Return [x, y] of the center of cell containing provided text 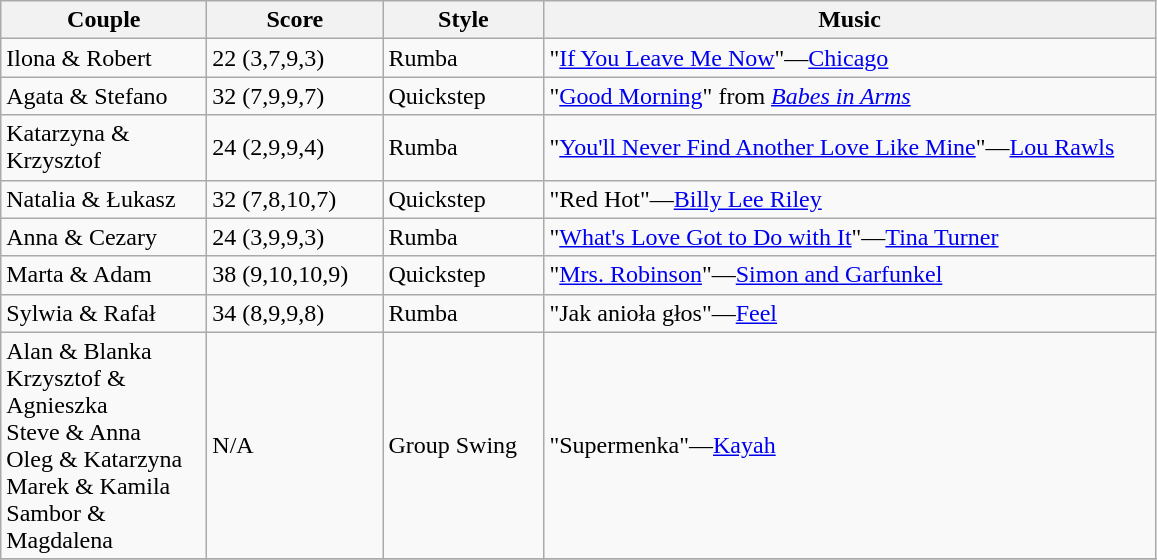
32 (7,8,10,7) [295, 199]
"What's Love Got to Do with It"—Tina Turner [850, 237]
"You'll Never Find Another Love Like Mine"—Lou Rawls [850, 148]
Agata & Stefano [104, 96]
Score [295, 20]
Group Swing [464, 446]
N/A [295, 446]
34 (8,9,9,8) [295, 313]
Sylwia & Rafał [104, 313]
"Supermenka"—Kayah [850, 446]
"Mrs. Robinson"—Simon and Garfunkel [850, 275]
Natalia & Łukasz [104, 199]
"Jak anioła głos"—Feel [850, 313]
Alan & BlankaKrzysztof & AgnieszkaSteve & AnnaOleg & KatarzynaMarek & KamilaSambor & Magdalena [104, 446]
Style [464, 20]
Katarzyna & Krzysztof [104, 148]
"Red Hot"—Billy Lee Riley [850, 199]
32 (7,9,9,7) [295, 96]
Couple [104, 20]
Marta & Adam [104, 275]
Anna & Cezary [104, 237]
24 (3,9,9,3) [295, 237]
22 (3,7,9,3) [295, 58]
Music [850, 20]
"If You Leave Me Now"—Chicago [850, 58]
24 (2,9,9,4) [295, 148]
Ilona & Robert [104, 58]
38 (9,10,10,9) [295, 275]
"Good Morning" from Babes in Arms [850, 96]
